Return (X, Y) of the center of cell containing provided text 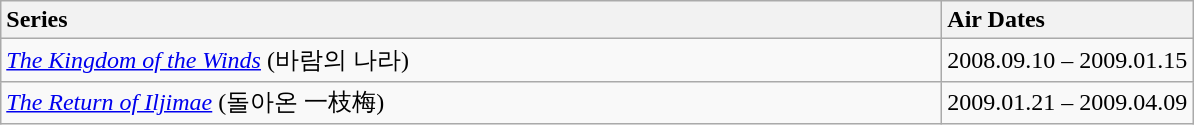
The Kingdom of the Winds (바람의 나라) (472, 60)
2009.01.21 – 2009.04.09 (1068, 102)
The Return of Iljimae (돌아온 一枝梅) (472, 102)
2008.09.10 – 2009.01.15 (1068, 60)
Series (472, 20)
Air Dates (1068, 20)
